Locate the cell with the specified text and output its [x, y] center coordinate. 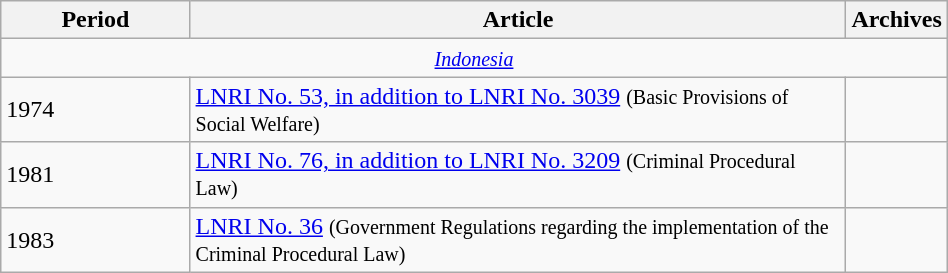
Period [96, 20]
1974 [96, 110]
LNRI No. 76, in addition to LNRI No. 3209 (Criminal Procedural Law) [518, 174]
1983 [96, 240]
LNRI No. 36 (Government Regulations regarding the implementation of the Criminal Procedural Law) [518, 240]
Article [518, 20]
Archives [896, 20]
Indonesia [474, 58]
1981 [96, 174]
LNRI No. 53, in addition to LNRI No. 3039 (Basic Provisions of Social Welfare) [518, 110]
